Scan for the cell matching the given text and deliver its (x, y) coordinate at center. 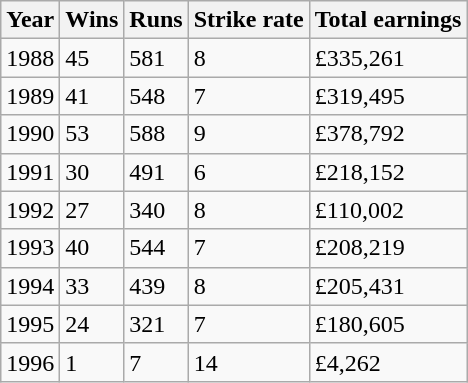
30 (92, 172)
1994 (30, 286)
41 (92, 96)
45 (92, 58)
6 (248, 172)
33 (92, 286)
14 (248, 362)
Runs (156, 20)
£205,431 (388, 286)
27 (92, 210)
53 (92, 134)
Year (30, 20)
1991 (30, 172)
588 (156, 134)
£335,261 (388, 58)
24 (92, 324)
548 (156, 96)
1989 (30, 96)
Total earnings (388, 20)
£208,219 (388, 248)
1990 (30, 134)
Wins (92, 20)
544 (156, 248)
40 (92, 248)
£319,495 (388, 96)
9 (248, 134)
1995 (30, 324)
£378,792 (388, 134)
491 (156, 172)
321 (156, 324)
1992 (30, 210)
£4,262 (388, 362)
£110,002 (388, 210)
1988 (30, 58)
£180,605 (388, 324)
439 (156, 286)
581 (156, 58)
1993 (30, 248)
Strike rate (248, 20)
£218,152 (388, 172)
1 (92, 362)
340 (156, 210)
1996 (30, 362)
